Extract the (x, y) coordinate from the center of the cell holding the provided text.  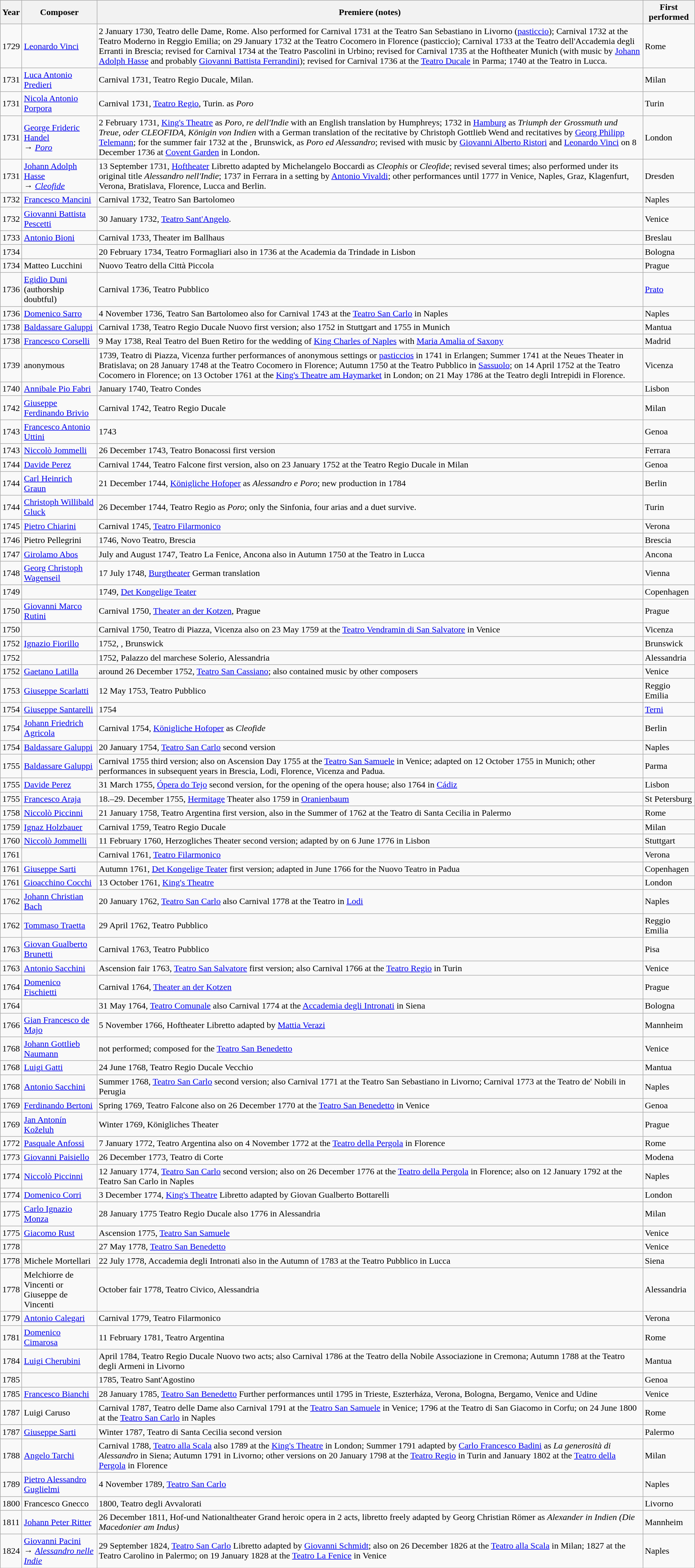
Johann Christian Bach (59, 902)
Christoph Willibald Gluck (59, 507)
Francesco Corselli (59, 341)
4 November 1736, Teatro San Bartolomeo also for Carnival 1743 at the Teatro San Carlo in Naples (370, 313)
1781 (11, 1337)
31 March 1755, Ópera do Tejo second version, for the opening of the opera house; also 1764 in Cádiz (370, 785)
Johann Gottlieb Naumann (59, 1049)
7 January 1772, Teatro Argentina also on 4 November 1772 at the Teatro della Pergola in Florence (370, 1143)
not performed; composed for the Teatro San Benedetto (370, 1049)
30 January 1732, Teatro Sant'Angelo. (370, 219)
Winter 1769, Königliches Theater (370, 1124)
26 December 1744, Teatro Regio as Poro; only the Sinfonia, four arias and a duet survive. (370, 507)
Gian Francesco de Majo (59, 1025)
Carnival 1759, Teatro Regio Ducale (370, 827)
Carnival 1738, Teatro Regio Ducale Nuovo first version; also 1752 in Stuttgart and 1755 in Munich (370, 327)
27 May 1778, Teatro San Benedetto (370, 1247)
1733 (11, 238)
28 January 1785, Teatro San Benedetto Further performances until 1795 in Trieste, Eszterháza, Verona, Bologna, Bergamo, Venice and Udine (370, 1394)
Vienna (669, 573)
Carnival 1761, Teatro Filarmonico (370, 855)
Jan Antonín Koželuh (59, 1124)
Ignaz Holzbauer (59, 827)
1779 (11, 1318)
October fair 1778, Teatro Civico, Alessandria (370, 1290)
Francesco Mancini (59, 200)
1789 (11, 1484)
Premiere (notes) (370, 12)
20 January 1754, Teatro San Carlo second version (370, 747)
1811 (11, 1522)
1752, , Brunswick (370, 644)
Carnival 1733, Theater im Ballhaus (370, 238)
Siena (669, 1261)
Modena (669, 1157)
Ferrara (669, 451)
George Frideric Handel→ Poro (59, 137)
Francesco Araja (59, 799)
Angelo Tarchi (59, 1455)
1746 (11, 540)
Ferdinando Bertoni (59, 1105)
Livorno (669, 1503)
4 November 1789, Teatro San Carlo (370, 1484)
Carnival 1744, Teatro Falcone first version, also on 23 January 1752 at the Teatro Regio Ducale in Milan (370, 464)
Girolamo Abos (59, 554)
Domenico Fischietti (59, 987)
Giacomo Rust (59, 1233)
Parma (669, 766)
July and August 1747, Teatro La Fenice, Ancona also in Autumn 1750 at the Teatro in Lucca (370, 554)
Palermo (669, 1432)
1742 (11, 408)
1749 (11, 592)
Carnival 1736, Teatro Pubblico (370, 289)
5 November 1766, Hoftheater Libretto adapted by Mattia Verazi (370, 1025)
Antonio Bioni (59, 238)
1824 (11, 1551)
Pisa (669, 950)
Luigi Cherubini (59, 1361)
1800, Teatro degli Avvalorati (370, 1503)
Carnival 1763, Teatro Pubblico (370, 950)
Giuseppe Ferdinando Brivio (59, 408)
Madrid (669, 341)
29 April 1762, Teatro Pubblico (370, 925)
Luigi Caruso (59, 1413)
around 26 December 1752, Teatro San Cassiano; also contained music by other composers (370, 672)
Carnival 1750, Theater an der Kotzen, Prague (370, 611)
Johann Adolph Hasse→ Cleofide (59, 176)
Dresden (669, 176)
11 February 1781, Teatro Argentina (370, 1337)
1758 (11, 813)
Giovanni Marco Rutini (59, 611)
Prato (669, 289)
Giovan Gualberto Brunetti (59, 950)
Carnival 1742, Teatro Regio Ducale (370, 408)
Brunswick (669, 644)
Brescia (669, 540)
1752, Palazzo del marchese Solerio, Alessandria (370, 658)
Carnival 1745, Teatro Filarmonico (370, 526)
Carl Heinrich Graun (59, 483)
Year (11, 12)
anonymous (59, 365)
Luca Antonio Predieri (59, 80)
Michele Mortellari (59, 1261)
Antonio Calegari (59, 1318)
Domenico Cimarosa (59, 1337)
1749, Det Kongelige Teater (370, 592)
1773 (11, 1157)
1785, Teatro Sant'Agostino (370, 1380)
Carnival 1732, Teatro San Bartolomeo (370, 200)
11 February 1760, Herzogliches Theater second version; adapted by on 6 June 1776 in Lisbon (370, 841)
Carnival 1731, Teatro Regio Ducale, Milan. (370, 80)
20 February 1734, Teatro Formagliari also in 1736 at the Academia da Trindade in Lisbon (370, 251)
Giovanni Battista Pescetti (59, 219)
Giovanni Pacini → Alessandro nelle Indie (59, 1551)
9 May 1738, Real Teatro del Buen Retiro for the wedding of King Charles of Naples with Maria Amalia of Saxony (370, 341)
1760 (11, 841)
31 May 1764, Teatro Comunale also Carnival 1774 at the Accademia degli Intronati in Siena (370, 1006)
Carnival 1754, Königliche Hofoper as Cleofide (370, 728)
Carnival 1731, Teatro Regio, Turin. as Poro (370, 103)
1759 (11, 827)
Domenico Corri (59, 1195)
Stuttgart (669, 841)
Carnival 1764, Theater an der Kotzen (370, 987)
Gioacchino Cocchi (59, 883)
26 December 1743, Teatro Bonacossi first version (370, 451)
Matteo Lucchini (59, 265)
1784 (11, 1361)
24 June 1768, Teatro Regio Ducale Vecchio (370, 1068)
Pasquale Anfossi (59, 1143)
Domenico Sarro (59, 313)
Francesco Gnecco (59, 1503)
26 December 1773, Teatro di Corte (370, 1157)
Pietro Alessandro Guglielmi (59, 1484)
Ascension fair 1763, Teatro San Salvatore first version; also Carnival 1766 at the Teatro Regio in Turin (370, 968)
Johann Peter Ritter (59, 1522)
21 January 1758, Teatro Argentina first version, also in the Summer of 1762 at the Teatro di Santa Cecilia in Palermo (370, 813)
Pietro Pellegrini (59, 540)
1800 (11, 1503)
Terni (669, 709)
20 January 1762, Teatro San Carlo also Carnival 1778 at the Teatro in Lodi (370, 902)
Ignazio Fiorillo (59, 644)
First performed (669, 12)
1740 (11, 389)
1748 (11, 573)
Egidio Duni (authorship doubtful) (59, 289)
Luigi Gatti (59, 1068)
18.–29. December 1755, Hermitage Theater also 1759 in Oranienbaum (370, 799)
Carnival 1779, Teatro Filarmonico (370, 1318)
1745 (11, 526)
Carnival 1750, Teatro di Piazza, Vicenza also on 23 May 1759 at the Teatro Vendramin di San Salvatore in Venice (370, 630)
1746, Novo Teatro, Brescia (370, 540)
1788 (11, 1455)
3 December 1774, King's Theatre Libretto adapted by Giovan Gualberto Bottarelli (370, 1195)
1729 (11, 46)
22 July 1778, Accademia degli Intronati also in the Autumn of 1783 at the Teatro Pubblico in Lucca (370, 1261)
12 May 1753, Teatro Pubblico (370, 691)
St Petersburg (669, 799)
1772 (11, 1143)
Pietro Chiarini (59, 526)
1747 (11, 554)
Melchiorre de Vincenti or Giuseppe de Vincenti (59, 1290)
Giuseppe Santarelli (59, 709)
13 October 1761, King's Theatre (370, 883)
Johann Friedrich Agricola (59, 728)
17 July 1748, Burgtheater German translation (370, 573)
Giuseppe Scarlatti (59, 691)
Gaetano Latilla (59, 672)
Composer (59, 12)
Giovanni Paisiello (59, 1157)
1753 (11, 691)
Winter 1787, Teatro di Santa Cecilia second version (370, 1432)
1766 (11, 1025)
Nuovo Teatro della Città Piccola (370, 265)
Spring 1769, Teatro Falcone also on 26 December 1770 at the Teatro San Benedetto in Venice (370, 1105)
Leonardo Vinci (59, 46)
Francesco Bianchi (59, 1394)
21 December 1744, Königliche Hofoper as Alessandro e Poro; new production in 1784 (370, 483)
Ascension 1775, Teatro San Samuele (370, 1233)
1739 (11, 365)
28 January 1775 Teatro Regio Ducale also 1776 in Alessandria (370, 1214)
Tommaso Traetta (59, 925)
Breslau (669, 238)
Annibale Pio Fabri (59, 389)
Carlo Ignazio Monza (59, 1214)
Georg Christoph Wagenseil (59, 573)
Ancona (669, 554)
Autumn 1761, Det Kongelige Teater first version; adapted in June 1766 for the Nuovo Teatro in Padua (370, 869)
January 1740, Teatro Condes (370, 389)
Francesco Antonio Uttini (59, 432)
Nicola Antonio Porpora (59, 103)
